Detect which cell encompasses the target text, then output its (x, y) center coordinate. 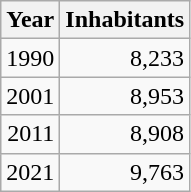
8,908 (125, 134)
8,953 (125, 96)
8,233 (125, 58)
Inhabitants (125, 20)
9,763 (125, 172)
Year (30, 20)
2021 (30, 172)
2001 (30, 96)
1990 (30, 58)
2011 (30, 134)
